Detect which cell encompasses the target text, then output its (X, Y) center coordinate. 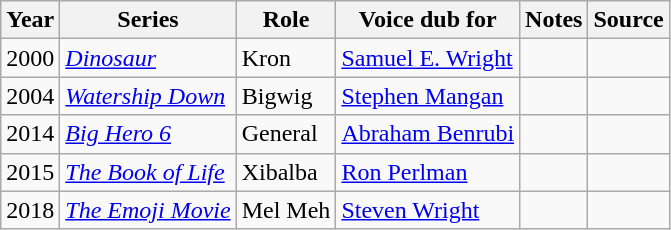
Series (148, 20)
General (286, 134)
Mel Meh (286, 210)
Samuel E. Wright (428, 58)
Role (286, 20)
The Emoji Movie (148, 210)
Notes (554, 20)
Steven Wright (428, 210)
Bigwig (286, 96)
Year (30, 20)
Dinosaur (148, 58)
Ron Perlman (428, 172)
2004 (30, 96)
Source (628, 20)
Xibalba (286, 172)
The Book of Life (148, 172)
2015 (30, 172)
2018 (30, 210)
Abraham Benrubi (428, 134)
Stephen Mangan (428, 96)
Kron (286, 58)
2014 (30, 134)
Big Hero 6 (148, 134)
Voice dub for (428, 20)
2000 (30, 58)
Watership Down (148, 96)
